From the cell containing the given text, extract its center point as [x, y] coordinate. 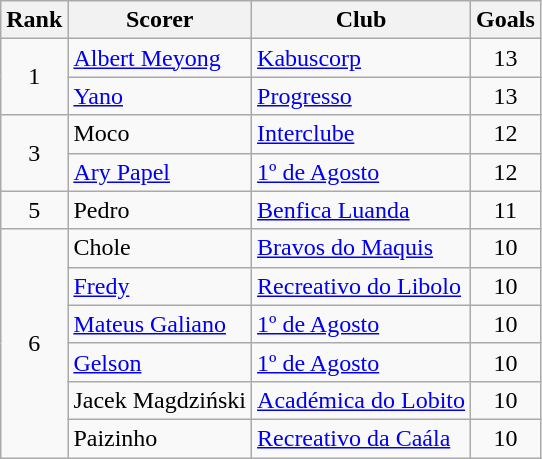
Moco [160, 134]
Recreativo do Libolo [362, 286]
3 [34, 153]
Jacek Magdziński [160, 400]
Rank [34, 20]
1 [34, 77]
Recreativo da Caála [362, 438]
Goals [506, 20]
5 [34, 210]
Kabuscorp [362, 58]
Paizinho [160, 438]
Académica do Lobito [362, 400]
Gelson [160, 362]
Ary Papel [160, 172]
Chole [160, 248]
Scorer [160, 20]
Fredy [160, 286]
Benfica Luanda [362, 210]
6 [34, 343]
Yano [160, 96]
Bravos do Maquis [362, 248]
Interclube [362, 134]
Pedro [160, 210]
Mateus Galiano [160, 324]
11 [506, 210]
Club [362, 20]
Progresso [362, 96]
Albert Meyong [160, 58]
